For the text-containing cell, return its midpoint in (x, y) coordinate format. 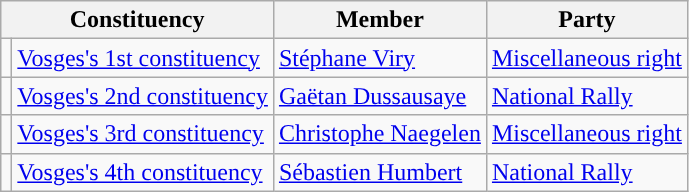
Party (586, 20)
Christophe Naegelen (380, 134)
Sébastien Humbert (380, 172)
Gaëtan Dussausaye (380, 96)
Vosges's 3rd constituency (143, 134)
Member (380, 20)
Vosges's 1st constituency (143, 58)
Stéphane Viry (380, 58)
Vosges's 2nd constituency (143, 96)
Constituency (138, 20)
Vosges's 4th constituency (143, 172)
